Scan for the cell matching the given text and deliver its [x, y] coordinate at center. 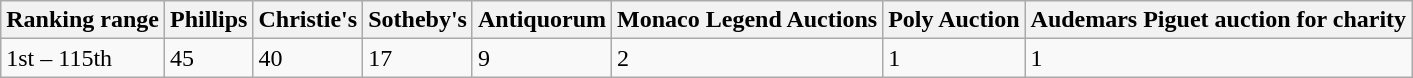
Antiquorum [542, 20]
Phillips [209, 20]
1st – 115th [83, 58]
Ranking range [83, 20]
Poly Auction [954, 20]
2 [748, 58]
9 [542, 58]
40 [308, 58]
17 [418, 58]
Sotheby's [418, 20]
45 [209, 58]
Audemars Piguet auction for charity [1218, 20]
Monaco Legend Auctions [748, 20]
Christie's [308, 20]
